Output the [X, Y] coordinate of the center of the cell containing the given text.  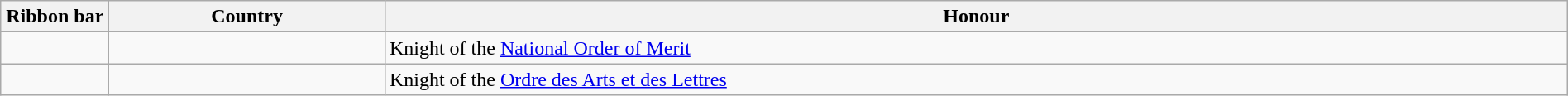
Knight of the National Order of Merit [976, 48]
Country [247, 17]
Ribbon bar [55, 17]
Knight of the Ordre des Arts et des Lettres [976, 79]
Honour [976, 17]
